Output the [x, y] coordinate of the center of the cell containing the given text.  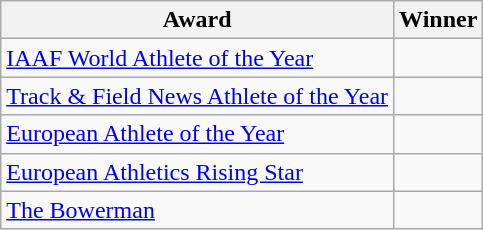
Track & Field News Athlete of the Year [198, 96]
Winner [438, 20]
European Athlete of the Year [198, 134]
IAAF World Athlete of the Year [198, 58]
The Bowerman [198, 210]
European Athletics Rising Star [198, 172]
Award [198, 20]
